Pinpoint the cell where the given text exists, returning its [x, y] midpoint coordinate. 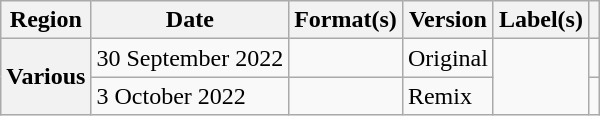
Region [46, 20]
Version [448, 20]
Format(s) [346, 20]
Date [190, 20]
30 September 2022 [190, 58]
Remix [448, 96]
Label(s) [540, 20]
Various [46, 77]
Original [448, 58]
3 October 2022 [190, 96]
